For the text-containing cell, return its midpoint in [X, Y] coordinate format. 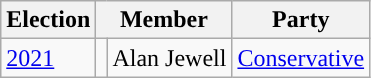
Election [48, 20]
Alan Jewell [170, 58]
Party [301, 20]
Conservative [301, 58]
2021 [48, 58]
Member [164, 20]
